Detect which cell encompasses the target text, then output its (X, Y) center coordinate. 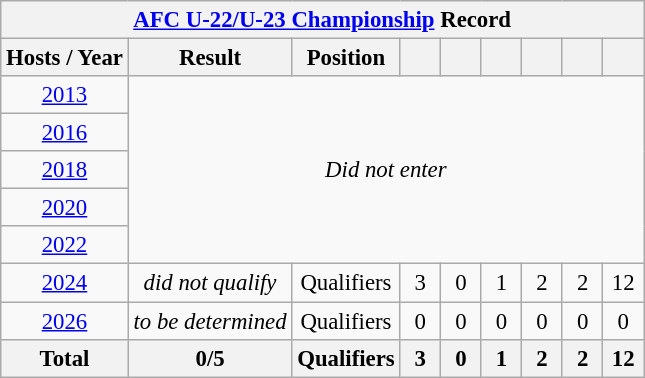
Hosts / Year (64, 58)
did not qualify (210, 283)
Total (64, 358)
2024 (64, 283)
2022 (64, 245)
2016 (64, 133)
0/5 (210, 358)
Result (210, 58)
AFC U-22/U-23 Championship Record (322, 20)
2018 (64, 170)
2013 (64, 95)
to be determined (210, 321)
Position (346, 58)
2026 (64, 321)
2020 (64, 208)
Did not enter (386, 170)
